Search for the cell housing the specified text and yield its (X, Y) center coordinate. 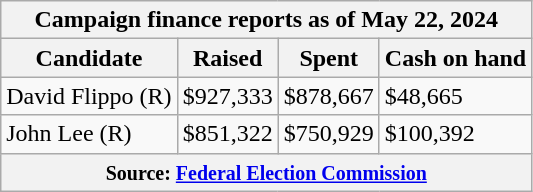
Source: Federal Election Commission (266, 172)
Spent (328, 58)
John Lee (R) (89, 134)
$100,392 (455, 134)
Campaign finance reports as of May 22, 2024 (266, 20)
$851,322 (228, 134)
$48,665 (455, 96)
David Flippo (R) (89, 96)
$927,333 (228, 96)
Candidate (89, 58)
$750,929 (328, 134)
Raised (228, 58)
$878,667 (328, 96)
Cash on hand (455, 58)
